Return the [x, y] coordinate for the center point of the cell that contains the specified text.  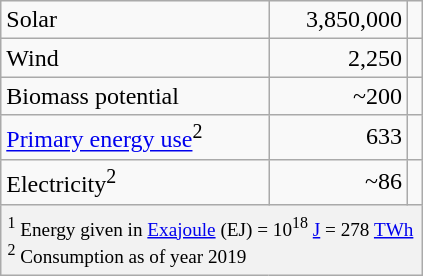
Biomass potential [135, 96]
~86 [338, 182]
Primary energy use2 [135, 138]
Electricity2 [135, 182]
633 [338, 138]
~200 [338, 96]
1 Energy given in Exajoule (EJ) = 1018 J = 278 TWh 2 Consumption as of year 2019 [212, 240]
Solar [135, 20]
2,250 [338, 58]
Wind [135, 58]
3,850,000 [338, 20]
